Find where the given text appears and provide that cell's center as (x, y) coordinate. 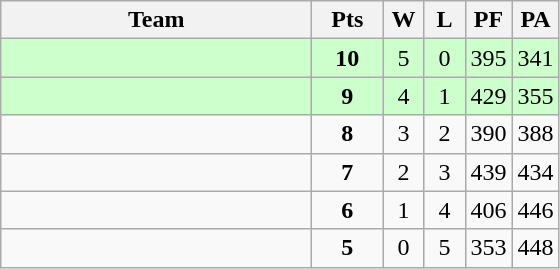
388 (536, 134)
Team (156, 20)
341 (536, 58)
PF (488, 20)
10 (348, 58)
429 (488, 96)
446 (536, 210)
6 (348, 210)
434 (536, 172)
L (444, 20)
Pts (348, 20)
355 (536, 96)
390 (488, 134)
W (404, 20)
7 (348, 172)
PA (536, 20)
353 (488, 248)
406 (488, 210)
439 (488, 172)
448 (536, 248)
9 (348, 96)
8 (348, 134)
395 (488, 58)
